Provide the (X, Y) coordinate of the cell's center where the given text is located.  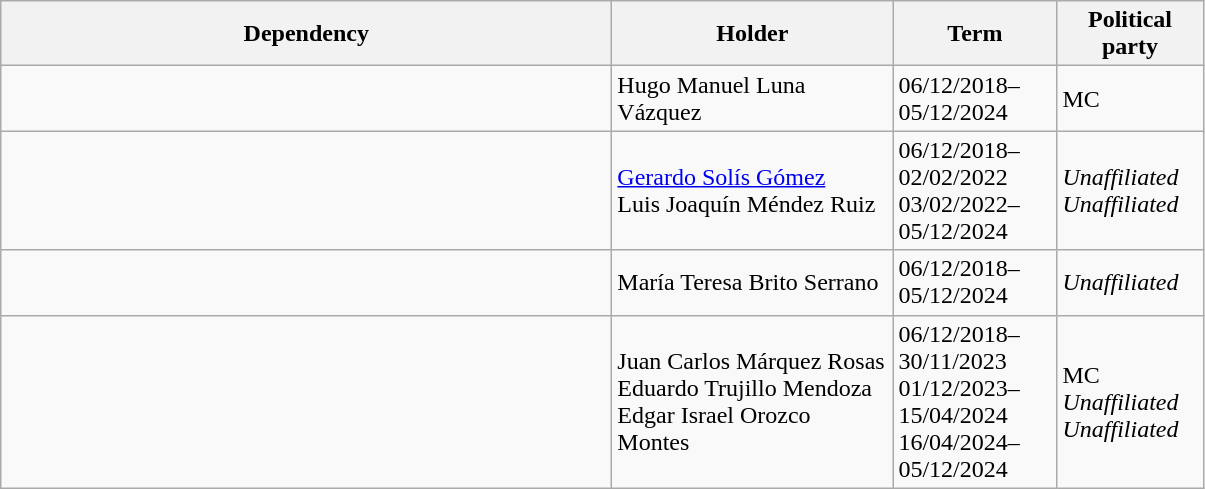
Gerardo Solís Gómez Luis Joaquín Méndez Ruiz (752, 190)
Unaffiliated (1130, 282)
06/12/2018–30/11/2023 01/12/2023–15/04/2024 16/04/2024–05/12/2024 (975, 402)
MC (1130, 98)
Political party (1130, 34)
Dependency (306, 34)
MC Unaffiliated Unaffiliated (1130, 402)
Unaffiliated Unaffiliated (1130, 190)
María Teresa Brito Serrano (752, 282)
Hugo Manuel Luna Vázquez (752, 98)
Juan Carlos Márquez Rosas Eduardo Trujillo Mendoza Edgar Israel Orozco Montes (752, 402)
Holder (752, 34)
06/12/2018–02/02/2022 03/02/2022–05/12/2024 (975, 190)
Term (975, 34)
